Identify which cell holds the provided text, then report its [x, y] central coordinate. 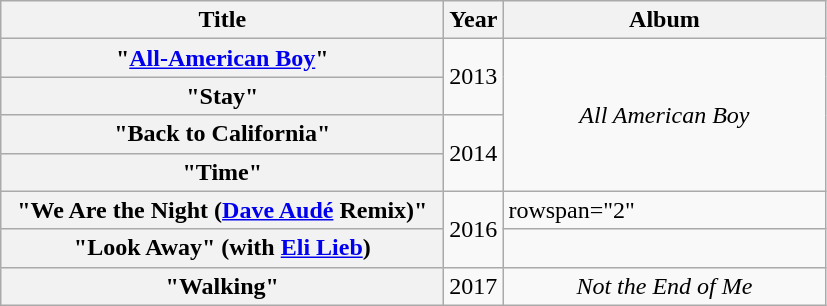
Title [222, 20]
2016 [474, 229]
2017 [474, 286]
"All-American Boy" [222, 58]
2013 [474, 77]
"Stay" [222, 96]
Not the End of Me [664, 286]
"Back to California" [222, 134]
"Walking" [222, 286]
All American Boy [664, 115]
Year [474, 20]
2014 [474, 153]
Album [664, 20]
"Look Away" (with Eli Lieb) [222, 248]
"Time" [222, 172]
"We Are the Night (Dave Audé Remix)" [222, 210]
rowspan="2" [664, 210]
